From the cell containing the given text, extract its center point as (x, y) coordinate. 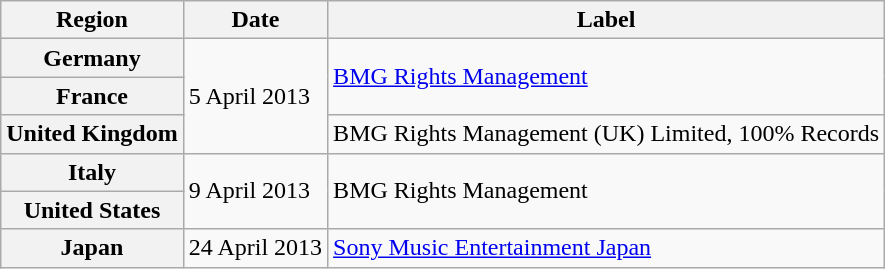
5 April 2013 (255, 96)
Japan (92, 248)
Label (606, 20)
BMG Rights Management (UK) Limited, 100% Records (606, 134)
United States (92, 210)
Italy (92, 172)
Germany (92, 58)
9 April 2013 (255, 191)
United Kingdom (92, 134)
24 April 2013 (255, 248)
Sony Music Entertainment Japan (606, 248)
Region (92, 20)
France (92, 96)
Date (255, 20)
